Return the (X, Y) coordinate for the center point of the cell that contains the specified text.  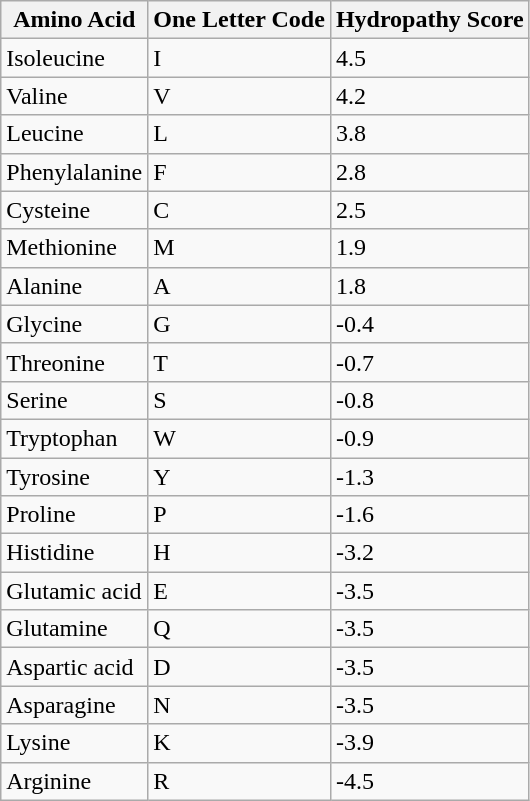
1.9 (430, 248)
4.5 (430, 58)
I (240, 58)
Asparagine (74, 705)
Q (240, 629)
-3.2 (430, 553)
Histidine (74, 553)
Cysteine (74, 210)
R (240, 781)
S (240, 400)
Leucine (74, 134)
-0.7 (430, 362)
D (240, 667)
Valine (74, 96)
Tryptophan (74, 438)
W (240, 438)
Hydropathy Score (430, 20)
Proline (74, 515)
Amino Acid (74, 20)
V (240, 96)
Serine (74, 400)
Y (240, 477)
-1.3 (430, 477)
P (240, 515)
Alanine (74, 286)
K (240, 743)
Phenylalanine (74, 172)
N (240, 705)
E (240, 591)
C (240, 210)
L (240, 134)
Methionine (74, 248)
Tyrosine (74, 477)
2.8 (430, 172)
Threonine (74, 362)
-3.9 (430, 743)
2.5 (430, 210)
A (240, 286)
-0.9 (430, 438)
Lysine (74, 743)
-1.6 (430, 515)
H (240, 553)
T (240, 362)
Isoleucine (74, 58)
Glutamic acid (74, 591)
3.8 (430, 134)
M (240, 248)
Aspartic acid (74, 667)
-4.5 (430, 781)
-0.4 (430, 324)
G (240, 324)
F (240, 172)
Arginine (74, 781)
1.8 (430, 286)
Glycine (74, 324)
One Letter Code (240, 20)
-0.8 (430, 400)
4.2 (430, 96)
Glutamine (74, 629)
